Provide the [x, y] coordinate of the cell's center where the given text is located.  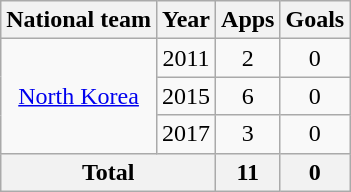
Goals [315, 20]
3 [248, 134]
Total [108, 172]
Year [186, 20]
National team [79, 20]
6 [248, 96]
2015 [186, 96]
2011 [186, 58]
Apps [248, 20]
North Korea [79, 96]
11 [248, 172]
2017 [186, 134]
2 [248, 58]
